Determine the (x, y) coordinate at the center of the cell enclosing the given text.  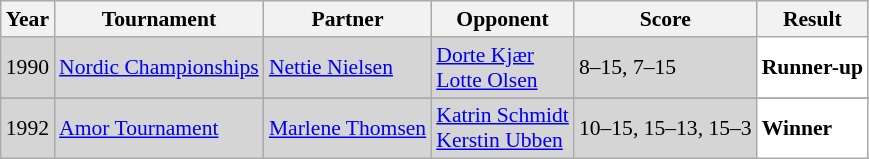
Marlene Thomsen (348, 128)
Tournament (159, 19)
Katrin Schmidt Kerstin Ubben (502, 128)
Partner (348, 19)
1990 (28, 68)
Nettie Nielsen (348, 68)
Result (812, 19)
10–15, 15–13, 15–3 (666, 128)
Dorte Kjær Lotte Olsen (502, 68)
Opponent (502, 19)
Amor Tournament (159, 128)
Nordic Championships (159, 68)
Year (28, 19)
Score (666, 19)
8–15, 7–15 (666, 68)
Winner (812, 128)
Runner-up (812, 68)
1992 (28, 128)
